Extract the [x, y] coordinate from the center of the cell holding the provided text.  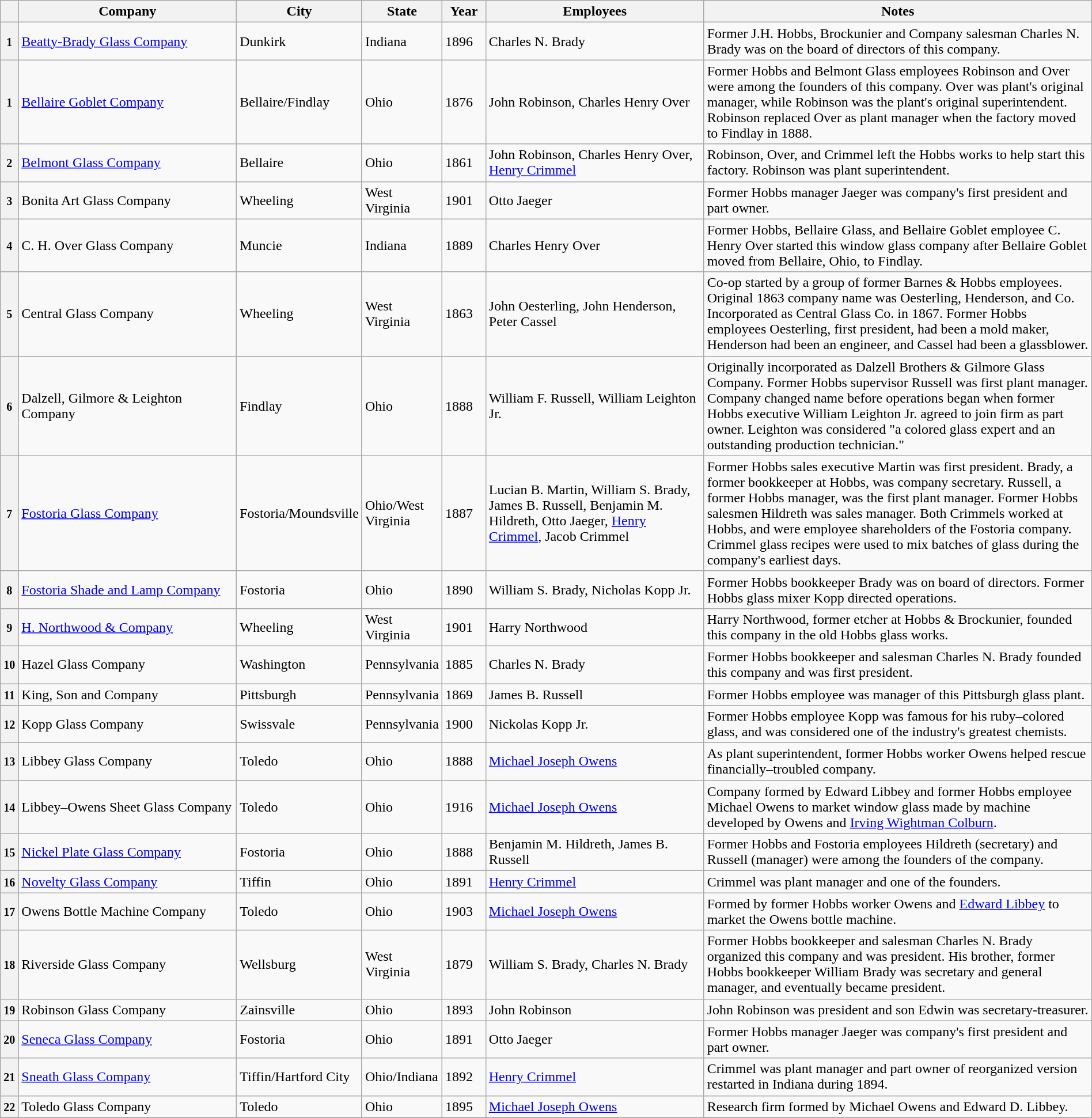
Dunkirk [299, 41]
Muncie [299, 245]
John Oesterling, John Henderson, Peter Cassel [594, 314]
Toledo Glass Company [128, 1106]
Robinson, Over, and Crimmel left the Hobbs works to help start this factory. Robinson was plant superintendent. [897, 162]
Former J.H. Hobbs, Brockunier and Company salesman Charles N. Brady was on the board of directors of this company. [897, 41]
11 [9, 694]
Swissvale [299, 725]
Former Hobbs and Fostoria employees Hildreth (secretary) and Russell (manager) were among the founders of the company. [897, 852]
16 [9, 882]
22 [9, 1106]
8 [9, 590]
Harry Northwood, former etcher at Hobbs & Brockunier, founded this company in the old Hobbs glass works. [897, 627]
Owens Bottle Machine Company [128, 911]
1895 [464, 1106]
1890 [464, 590]
19 [9, 1010]
Former Hobbs bookkeeper and salesman Charles N. Brady founded this company and was first president. [897, 665]
1896 [464, 41]
1876 [464, 102]
Bellaire/Findlay [299, 102]
Fostoria Shade and Lamp Company [128, 590]
Crimmel was plant manager and one of the founders. [897, 882]
1869 [464, 694]
Notes [897, 12]
1903 [464, 911]
15 [9, 852]
Riverside Glass Company [128, 964]
William F. Russell, William Leighton Jr. [594, 405]
Pittsburgh [299, 694]
Libbey Glass Company [128, 761]
14 [9, 807]
Hazel Glass Company [128, 665]
State [402, 12]
William S. Brady, Nicholas Kopp Jr. [594, 590]
4 [9, 245]
20 [9, 1039]
King, Son and Company [128, 694]
Robinson Glass Company [128, 1010]
H. Northwood & Company [128, 627]
13 [9, 761]
7 [9, 513]
Seneca Glass Company [128, 1039]
Zainsville [299, 1010]
Company [128, 12]
Former Hobbs employee Kopp was famous for his ruby–colored glass, and was considered one of the industry's greatest chemists. [897, 725]
Sneath Glass Company [128, 1077]
Employees [594, 12]
Benjamin M. Hildreth, James B. Russell [594, 852]
Fostoria Glass Company [128, 513]
Year [464, 12]
Fostoria/Moundsville [299, 513]
Belmont Glass Company [128, 162]
1885 [464, 665]
Beatty-Brady Glass Company [128, 41]
John Robinson [594, 1010]
Dalzell, Gilmore & Leighton Company [128, 405]
2 [9, 162]
9 [9, 627]
Bonita Art Glass Company [128, 200]
Nickel Plate Glass Company [128, 852]
1893 [464, 1010]
12 [9, 725]
As plant superintendent, former Hobbs worker Owens helped rescue financially–troubled company. [897, 761]
John Robinson was president and son Edwin was secretary-treasurer. [897, 1010]
City [299, 12]
1879 [464, 964]
John Robinson, Charles Henry Over, Henry Crimmel [594, 162]
Tiffin/Hartford City [299, 1077]
Ohio/West Virginia [402, 513]
Former Hobbs employee was manager of this Pittsburgh glass plant. [897, 694]
Ohio/Indiana [402, 1077]
Kopp Glass Company [128, 725]
18 [9, 964]
3 [9, 200]
Lucian B. Martin, William S. Brady, James B. Russell, Benjamin M. Hildreth, Otto Jaeger, Henry Crimmel, Jacob Crimmel [594, 513]
Nickolas Kopp Jr. [594, 725]
John Robinson, Charles Henry Over [594, 102]
10 [9, 665]
1863 [464, 314]
Former Hobbs bookkeeper Brady was on board of directors. Former Hobbs glass mixer Kopp directed operations. [897, 590]
Research firm formed by Michael Owens and Edward D. Libbey. [897, 1106]
Bellaire [299, 162]
Wellsburg [299, 964]
21 [9, 1077]
1892 [464, 1077]
Harry Northwood [594, 627]
1889 [464, 245]
5 [9, 314]
Crimmel was plant manager and part owner of reorganized version restarted in Indiana during 1894. [897, 1077]
1861 [464, 162]
Findlay [299, 405]
C. H. Over Glass Company [128, 245]
Formed by former Hobbs worker Owens and Edward Libbey to market the Owens bottle machine. [897, 911]
Bellaire Goblet Company [128, 102]
James B. Russell [594, 694]
1887 [464, 513]
1916 [464, 807]
Central Glass Company [128, 314]
1900 [464, 725]
17 [9, 911]
Novelty Glass Company [128, 882]
Washington [299, 665]
6 [9, 405]
Tiffin [299, 882]
Charles Henry Over [594, 245]
Libbey–Owens Sheet Glass Company [128, 807]
William S. Brady, Charles N. Brady [594, 964]
